Search for the cell housing the specified text and yield its (x, y) center coordinate. 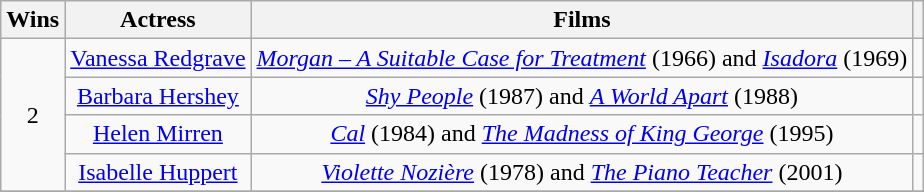
Wins (33, 20)
Violette Nozière (1978) and The Piano Teacher (2001) (582, 172)
Actress (158, 20)
Films (582, 20)
Morgan – A Suitable Case for Treatment (1966) and Isadora (1969) (582, 58)
Barbara Hershey (158, 96)
Shy People (1987) and A World Apart (1988) (582, 96)
Vanessa Redgrave (158, 58)
Helen Mirren (158, 134)
Cal (1984) and The Madness of King George (1995) (582, 134)
2 (33, 115)
Isabelle Huppert (158, 172)
